From the cell containing the given text, extract its center point as (X, Y) coordinate. 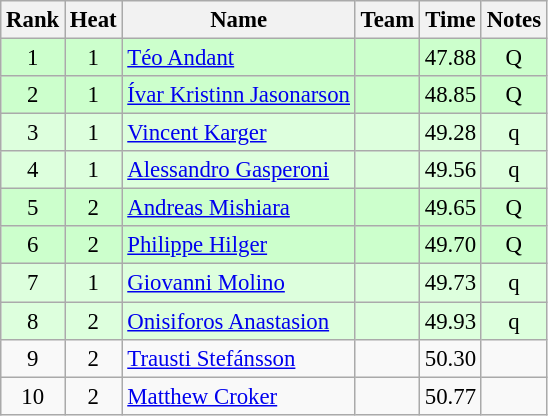
Vincent Karger (238, 133)
49.65 (450, 208)
Giovanni Molino (238, 283)
47.88 (450, 58)
49.93 (450, 321)
Team (387, 20)
49.70 (450, 245)
Téo Andant (238, 58)
Matthew Croker (238, 396)
50.30 (450, 358)
9 (33, 358)
Alessandro Gasperoni (238, 170)
Time (450, 20)
49.28 (450, 133)
Rank (33, 20)
48.85 (450, 95)
4 (33, 170)
Notes (514, 20)
6 (33, 245)
Ívar Kristinn Jasonarson (238, 95)
3 (33, 133)
49.56 (450, 170)
10 (33, 396)
Philippe Hilger (238, 245)
5 (33, 208)
Name (238, 20)
Trausti Stefánsson (238, 358)
8 (33, 321)
7 (33, 283)
Andreas Mishiara (238, 208)
Onisiforos Anastasion (238, 321)
49.73 (450, 283)
50.77 (450, 396)
Heat (94, 20)
